Scan for the cell matching the given text and deliver its [x, y] coordinate at center. 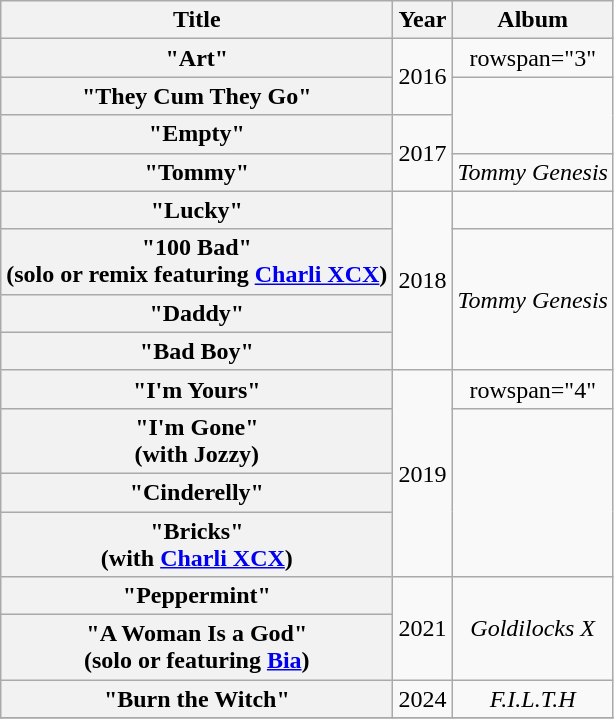
2018 [422, 280]
"I'm Yours" [197, 389]
F.I.L.T.H [533, 699]
"They Cum They Go" [197, 96]
"Art" [197, 58]
2016 [422, 77]
2019 [422, 473]
2017 [422, 153]
"Empty" [197, 134]
"Daddy" [197, 313]
"Tommy" [197, 172]
rowspan="4" [533, 389]
"Cinderelly" [197, 492]
"Peppermint" [197, 596]
"Bad Boy" [197, 351]
"Bricks" (with Charli XCX) [197, 544]
rowspan="3" [533, 58]
"A Woman Is a God" (solo or featuring Bia) [197, 648]
2024 [422, 699]
Goldilocks X [533, 628]
"100 Bad" (solo or remix featuring Charli XCX) [197, 262]
"Burn the Witch" [197, 699]
2021 [422, 628]
Title [197, 20]
"Lucky" [197, 210]
"I'm Gone" (with Jozzy) [197, 440]
Year [422, 20]
Album [533, 20]
